Locate the cell with the specified text and output its (X, Y) center coordinate. 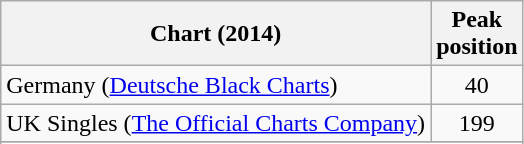
40 (477, 85)
Germany (Deutsche Black Charts) (216, 85)
UK Singles (The Official Charts Company) (216, 123)
199 (477, 123)
Peakposition (477, 34)
Chart (2014) (216, 34)
